Determine the (X, Y) coordinate at the center of the cell enclosing the given text.  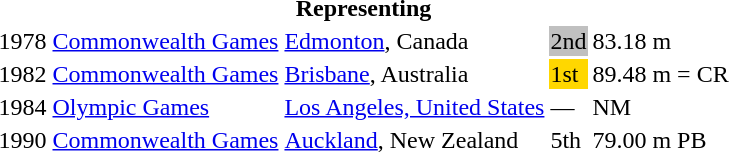
Los Angeles, United States (414, 107)
1st (568, 74)
Brisbane, Australia (414, 74)
— (568, 107)
2nd (568, 41)
Edmonton, Canada (414, 41)
Olympic Games (166, 107)
